Return the [x, y] coordinate for the center point of the cell that contains the specified text.  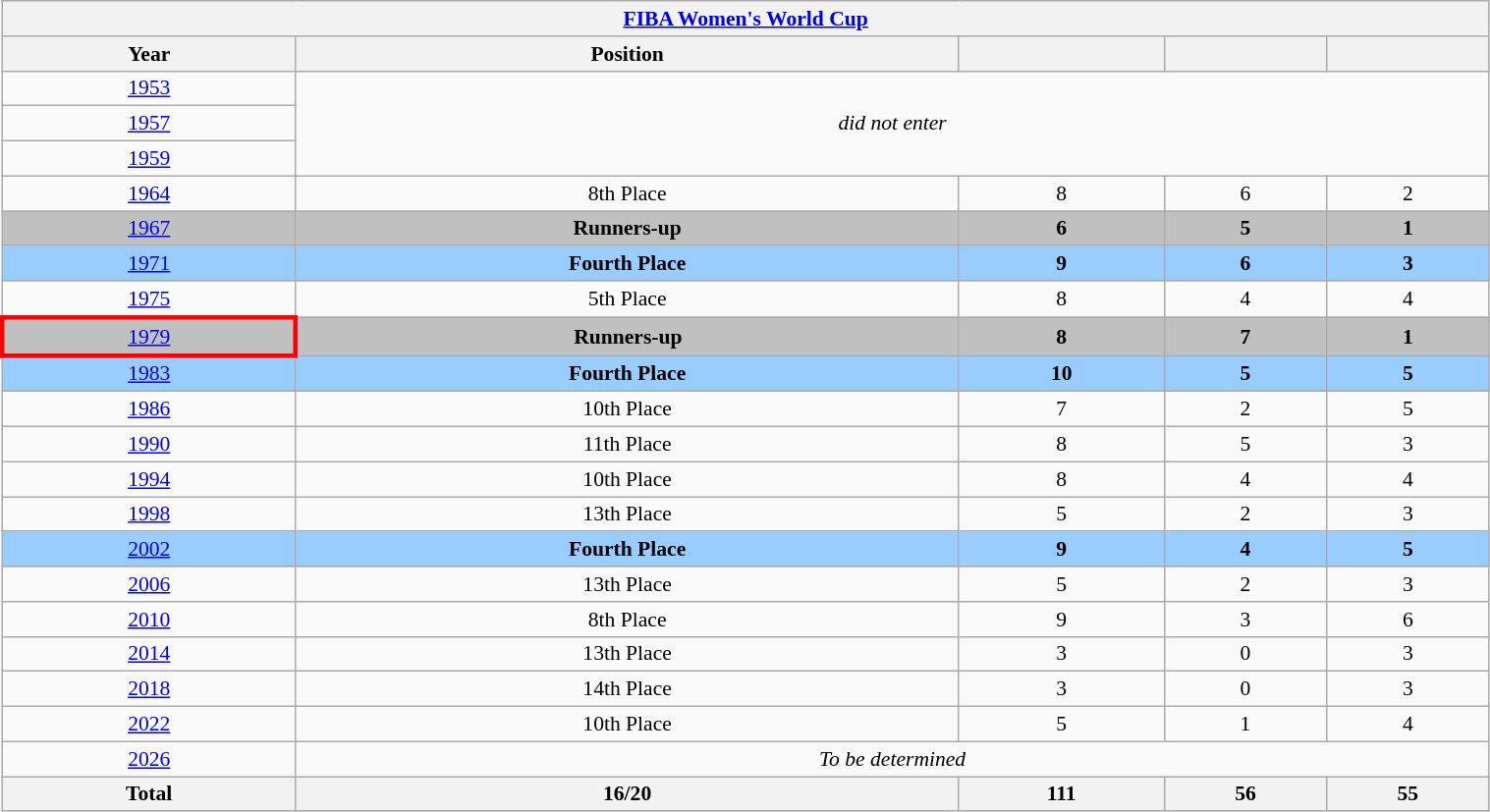
To be determined [892, 759]
Position [627, 54]
1979 [149, 336]
10 [1061, 373]
1971 [149, 264]
1986 [149, 409]
2002 [149, 550]
1990 [149, 445]
55 [1408, 794]
56 [1245, 794]
1959 [149, 159]
14th Place [627, 689]
1998 [149, 514]
111 [1061, 794]
1957 [149, 124]
1953 [149, 88]
Total [149, 794]
16/20 [627, 794]
Year [149, 54]
did not enter [892, 124]
2026 [149, 759]
1983 [149, 373]
1994 [149, 479]
1975 [149, 298]
1964 [149, 193]
11th Place [627, 445]
5th Place [627, 298]
2018 [149, 689]
FIBA Women's World Cup [745, 19]
2010 [149, 620]
2006 [149, 584]
2022 [149, 725]
2014 [149, 654]
1967 [149, 229]
